From the cell containing the given text, extract its center point as [X, Y] coordinate. 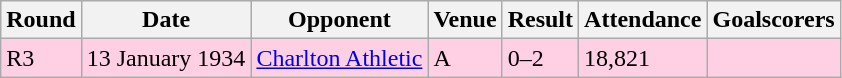
Date [166, 20]
Round [41, 20]
Result [540, 20]
Goalscorers [774, 20]
Charlton Athletic [340, 58]
A [465, 58]
13 January 1934 [166, 58]
Opponent [340, 20]
0–2 [540, 58]
18,821 [643, 58]
Attendance [643, 20]
Venue [465, 20]
R3 [41, 58]
